Capture the cell that displays the provided text and extract its (x, y) central coordinate. 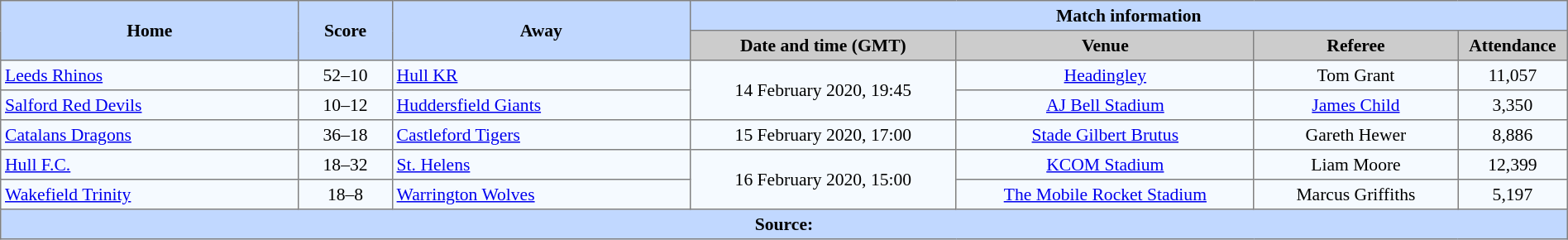
Salford Red Devils (150, 105)
Venue (1105, 46)
8,886 (1513, 135)
14 February 2020, 19:45 (823, 90)
Warrington Wolves (541, 194)
10–12 (346, 105)
KCOM Stadium (1105, 165)
Away (541, 31)
Source: (784, 224)
Marcus Griffiths (1355, 194)
Hull F.C. (150, 165)
Wakefield Trinity (150, 194)
Match information (1128, 16)
Huddersfield Giants (541, 105)
Date and time (GMT) (823, 46)
52–10 (346, 75)
Castleford Tigers (541, 135)
AJ Bell Stadium (1105, 105)
Hull KR (541, 75)
Gareth Hewer (1355, 135)
Leeds Rhinos (150, 75)
James Child (1355, 105)
12,399 (1513, 165)
Referee (1355, 46)
Headingley (1105, 75)
16 February 2020, 15:00 (823, 180)
15 February 2020, 17:00 (823, 135)
Stade Gilbert Brutus (1105, 135)
St. Helens (541, 165)
The Mobile Rocket Stadium (1105, 194)
Tom Grant (1355, 75)
36–18 (346, 135)
Score (346, 31)
18–32 (346, 165)
Home (150, 31)
11,057 (1513, 75)
Liam Moore (1355, 165)
5,197 (1513, 194)
3,350 (1513, 105)
Attendance (1513, 46)
18–8 (346, 194)
Catalans Dragons (150, 135)
